Scan for the cell matching the given text and deliver its (x, y) coordinate at center. 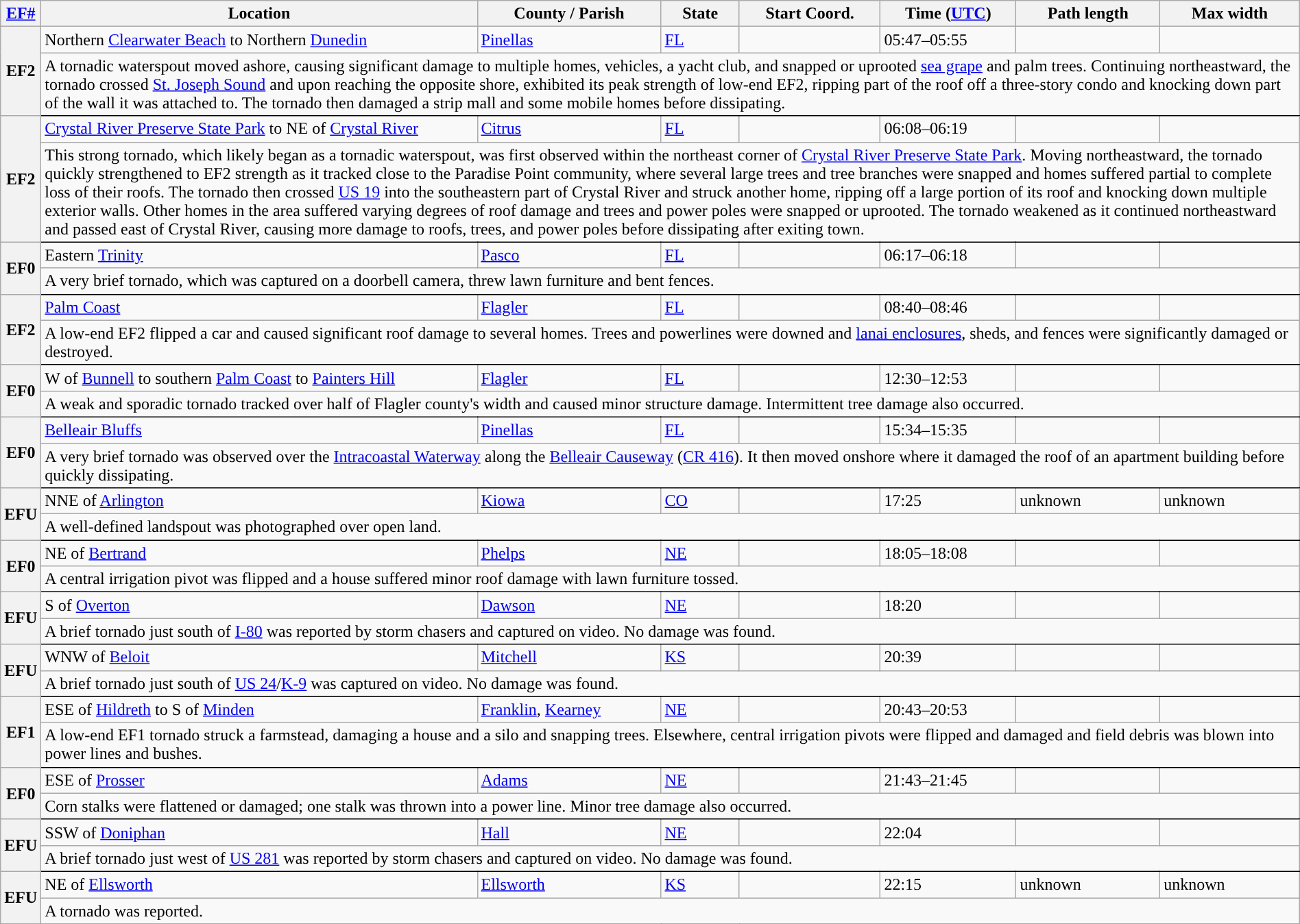
17:25 (948, 501)
A central irrigation pivot was flipped and a house suffered minor roof damage with lawn furniture tossed. (671, 579)
Kiowa (569, 501)
20:39 (948, 657)
22:15 (948, 884)
Eastern Trinity (259, 255)
NE of Bertrand (259, 553)
W of Bunnell to southern Palm Coast to Painters Hill (259, 378)
CO (700, 501)
15:34–15:35 (948, 430)
12:30–12:53 (948, 378)
EF# (21, 14)
Time (UTC) (948, 14)
Northern Clearwater Beach to Northern Dunedin (259, 40)
A weak and sporadic tornado tracked over half of Flagler county's width and caused minor structure damage. Intermittent tree damage also occurred. (671, 404)
State (700, 14)
Location (259, 14)
Corn stalks were flattened or damaged; one stalk was thrown into a power line. Minor tree damage also occurred. (671, 806)
05:47–05:55 (948, 40)
EF1 (21, 732)
21:43–21:45 (948, 780)
Hall (569, 832)
A well-defined landspout was photographed over open land. (671, 527)
20:43–20:53 (948, 709)
Pasco (569, 255)
SSW of Doniphan (259, 832)
Citrus (569, 129)
A very brief tornado, which was captured on a doorbell camera, threw lawn furniture and bent fences. (671, 281)
Crystal River Preserve State Park to NE of Crystal River (259, 129)
A brief tornado just west of US 281 was reported by storm chasers and captured on video. No damage was found. (671, 858)
Max width (1230, 14)
06:08–06:19 (948, 129)
S of Overton (259, 605)
ESE of Hildreth to S of Minden (259, 709)
Start Coord. (810, 14)
18:20 (948, 605)
ESE of Prosser (259, 780)
NNE of Arlington (259, 501)
WNW of Beloit (259, 657)
Mitchell (569, 657)
Ellsworth (569, 884)
NE of Ellsworth (259, 884)
Phelps (569, 553)
A brief tornado just south of I-80 was reported by storm chasers and captured on video. No damage was found. (671, 631)
Adams (569, 780)
A brief tornado just south of US 24/K-9 was captured on video. No damage was found. (671, 683)
Franklin, Kearney (569, 709)
22:04 (948, 832)
18:05–18:08 (948, 553)
County / Parish (569, 14)
Dawson (569, 605)
A tornado was reported. (671, 911)
Path length (1088, 14)
Palm Coast (259, 307)
06:17–06:18 (948, 255)
08:40–08:46 (948, 307)
Belleair Bluffs (259, 430)
